For the text-containing cell, return its midpoint in [x, y] coordinate format. 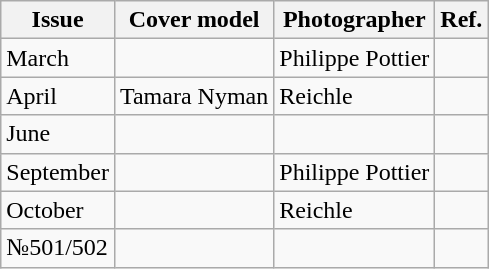
June [58, 134]
Tamara Nyman [194, 96]
№501/502 [58, 248]
Issue [58, 20]
March [58, 58]
October [58, 210]
Photographer [354, 20]
April [58, 96]
Cover model [194, 20]
Ref. [462, 20]
September [58, 172]
